Capture the cell that displays the provided text and extract its [x, y] central coordinate. 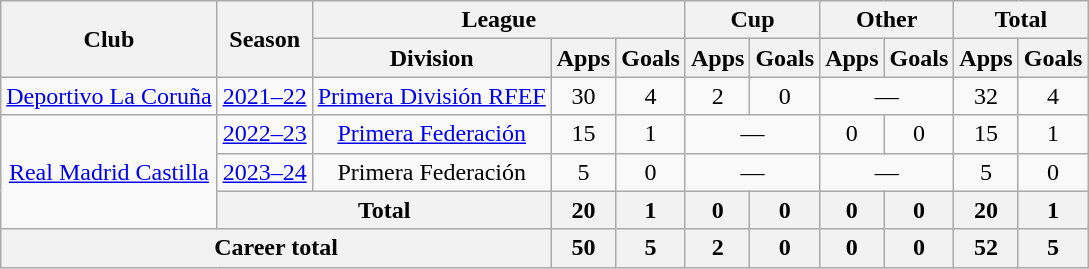
52 [986, 248]
30 [583, 96]
32 [986, 96]
Deportivo La Coruña [109, 96]
50 [583, 248]
2023–24 [264, 172]
League [498, 20]
2021–22 [264, 96]
Club [109, 39]
Cup [752, 20]
Division [432, 58]
Other [887, 20]
Primera División RFEF [432, 96]
Season [264, 39]
Career total [276, 248]
Real Madrid Castilla [109, 172]
2022–23 [264, 134]
